Locate the cell with the specified text and output its (x, y) center coordinate. 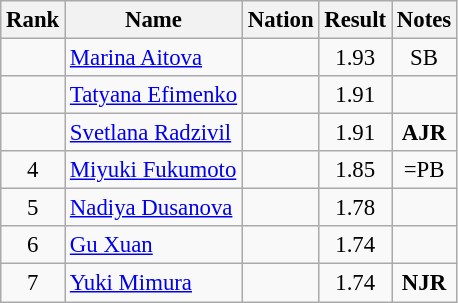
NJR (424, 283)
Nation (280, 20)
1.85 (356, 170)
Nadiya Dusanova (154, 208)
1.93 (356, 58)
Name (154, 20)
Miyuki Fukumoto (154, 170)
Tatyana Efimenko (154, 95)
Rank (33, 20)
Gu Xuan (154, 245)
7 (33, 283)
4 (33, 170)
1.78 (356, 208)
Yuki Mimura (154, 283)
Result (356, 20)
AJR (424, 133)
6 (33, 245)
Marina Aitova (154, 58)
Svetlana Radzivil (154, 133)
5 (33, 208)
SB (424, 58)
Notes (424, 20)
=PB (424, 170)
